For the text-containing cell, return its midpoint in (x, y) coordinate format. 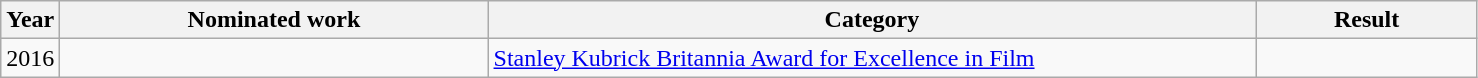
Year (30, 20)
Nominated work (274, 20)
Category (872, 20)
Stanley Kubrick Britannia Award for Excellence in Film (872, 58)
2016 (30, 58)
Result (1366, 20)
